For the text-containing cell, return its midpoint in (X, Y) coordinate format. 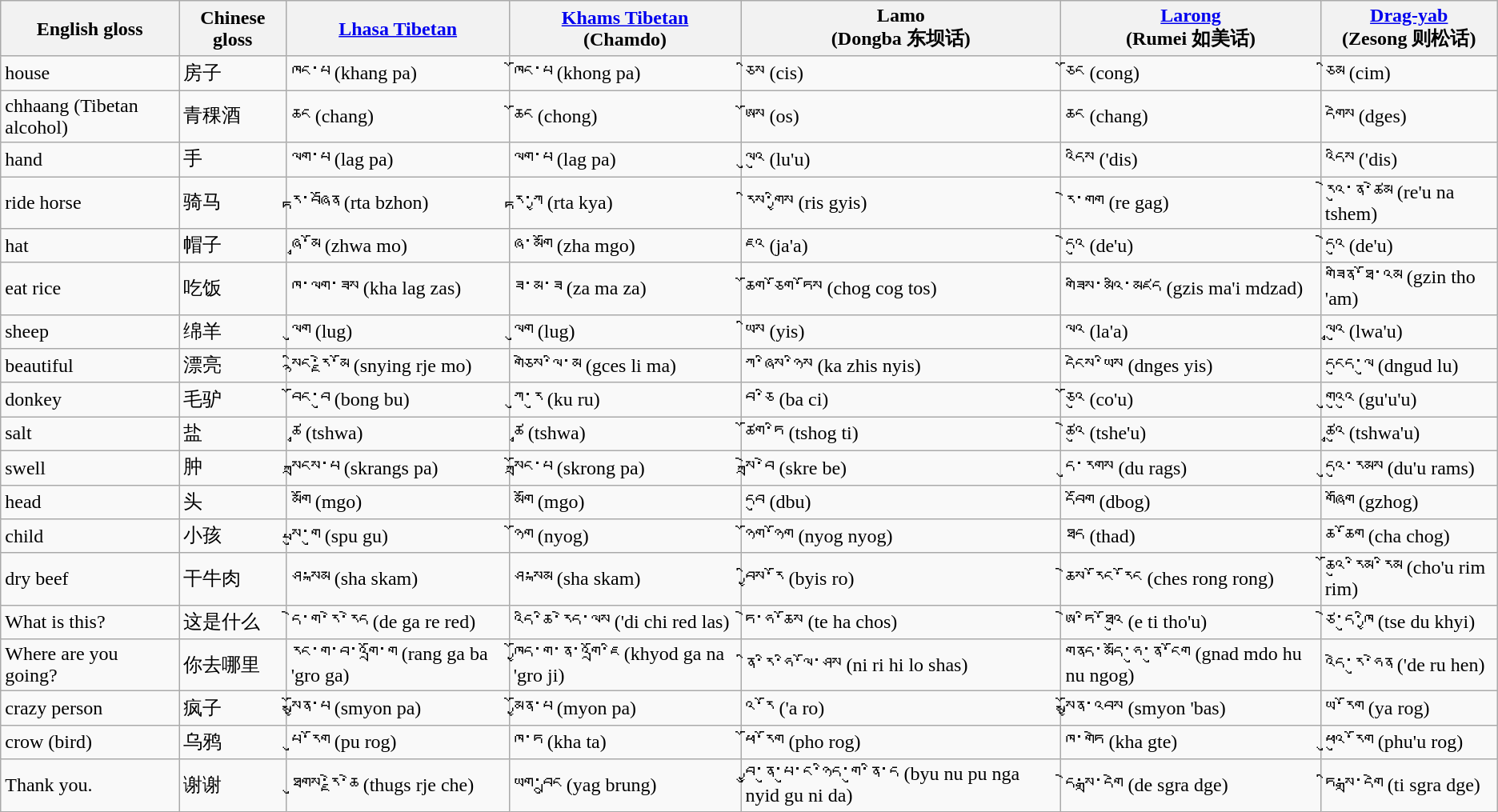
crow (bird) (90, 742)
ཆོའུ་རིམ་རིམ (cho'u rim rim) (1408, 579)
ཇའ (ja'a) (901, 246)
ཀ་ཞིས་ཉིས (ka zhis nyis) (901, 366)
ཅིམ (cim) (1408, 74)
What is this? (90, 622)
གཟིས་མའི་མཛད (gzis ma'i mdzad) (1191, 288)
ཆེས་རོང་རོང (ches rong rong) (1191, 579)
hand (90, 160)
ཉོག (nyog) (625, 536)
ཆོང (chong) (625, 117)
རེའུ་ན་ཚེམ (re'u na tshem) (1408, 202)
ཉོག་ཉོག (nyog nyog) (901, 536)
ཐུགས་རྗེ་ཆེ (thugs rje che) (398, 786)
བྱུ་ནུ་པུ་ང་ཉིད་གུ་ནི་ད (byu nu pu nga nyid gu ni da) (901, 786)
eat rice (90, 288)
ཅིས (cis) (901, 74)
干牛肉 (234, 579)
དེ་ག་རེ་རེད (de ga re red) (398, 622)
གཞོག (gzhog) (1408, 502)
house (90, 74)
child (90, 536)
ཕོ་རོག (pho rog) (901, 742)
སྐྲངས་པ (skrangs pa) (398, 467)
འདི་ཆི་རེད་ལས ('di chi red las) (625, 622)
ཆ་ཆོག (cha chog) (1408, 536)
བྱིས་རོ (byis ro) (901, 579)
རྟ་བཞོན (rta bzhon) (398, 202)
ཡ་རོག (ya rog) (1408, 709)
Lamo (Dongba 东坝话) (901, 29)
ཐད (thad) (1191, 536)
ཚྭའུ (tshwa'u) (1408, 434)
ཁ་ལག་ཟས (kha lag zas) (398, 288)
ཀུ་རུ (ku ru) (625, 400)
དེ་སྒྲ་དགེ (de sgra dge) (1191, 786)
ཙེ་དུ་ཁྱི (tse du khyi) (1408, 622)
Khams Tibetan (Chamdo) (625, 29)
dry beef (90, 579)
乌鸦 (234, 742)
འ་རོ ('a ro) (901, 709)
帽子 (234, 246)
དངུད་ལུ (dngud lu) (1408, 366)
你去哪里 (234, 666)
English gloss (90, 29)
donkey (90, 400)
head (90, 502)
房子 (234, 74)
དུའུ་རམས (du'u rams) (1408, 467)
绵羊 (234, 331)
ཡིས (yis) (901, 331)
Where are you going? (90, 666)
吃饭 (234, 288)
ཚོག་ཏི (tshog ti) (901, 434)
པུ་རོག (pu rog) (398, 742)
ཁོང་པ (khong pa) (625, 74)
ལྭའུ (lwa'u) (1408, 331)
ཁ་གཏེ (kha gte) (1191, 742)
སྐྲེ་བེ (skre be) (901, 467)
漂亮 (234, 366)
谢谢 (234, 786)
ཕུའུ་རོག (phu'u rog) (1408, 742)
ཅོང (cong) (1191, 74)
ཁྱོད་ག་ན་འགྲོ་ཇི (khyod ga na 'gro ji) (625, 666)
swell (90, 467)
ཚེའུ (tshe'u) (1191, 434)
ཡག་བྲུང (yag brung) (625, 786)
Lhasa Tibetan (398, 29)
ཞ་མགོ (zha mgo) (625, 246)
རེ་གག (re gag) (1191, 202)
ལུའུ (lu'u) (901, 160)
དུ་རགས (du rags) (1191, 467)
Chinese gloss (234, 29)
ལའ (la'a) (1191, 331)
crazy person (90, 709)
གནད་མདོ་ཧུ་ནུ་ངོག (gnad mdo hu nu ngog) (1191, 666)
ཞྭ་མོ (zhwa mo) (398, 246)
བ་ཅི (ba ci) (901, 400)
Drag-yab (Zesong 则松话) (1408, 29)
hat (90, 246)
疯子 (234, 709)
དབོག (dbog) (1191, 502)
གུའུའུ (gu'u'u) (1408, 400)
རྟ་ཀྱ (rta kya) (625, 202)
ཏེ་ཧ་ཆོས (te ha chos) (901, 622)
头 (234, 502)
ride horse (90, 202)
ཅོའུ (co'u) (1191, 400)
ཨོས (os) (901, 117)
肿 (234, 467)
བོང་བུ (bong bu) (398, 400)
ནི་རི་ཧི་ལོ་ཤས (ni ri hi lo shas) (901, 666)
ཁ་ཏ (kha ta) (625, 742)
骑马 (234, 202)
གཟིན་ཐོ་འམ (gzin tho 'am) (1408, 288)
སྨྱོན་པ (smyon pa) (398, 709)
ཟ་མ་ཟ (za ma za) (625, 288)
དབུ (dbu) (901, 502)
སྐྲོང་པ (skrong pa) (625, 467)
རང་ག་བ་འགྲོ་ག (rang ga ba 'gro ga) (398, 666)
小孩 (234, 536)
སྨྱོན་འབས (smyon 'bas) (1191, 709)
དགེས (dges) (1408, 117)
སྤུ་གུ (spu gu) (398, 536)
Larong (Rumei 如美话) (1191, 29)
དངེས་ཡིས (dnges yis) (1191, 366)
རིས་གྱིས (ris gyis) (901, 202)
མྱོན་པ (myon pa) (625, 709)
salt (90, 434)
ཏི་སྒྲ་དགེ (ti sgra dge) (1408, 786)
毛驴 (234, 400)
这是什么 (234, 622)
གཅེས་ལི་མ (gces li ma) (625, 366)
ཆོག་ཅོག་ཏོས (chog cog tos) (901, 288)
ཨེ་ཏི་ཐོའུ (e ti tho'u) (1191, 622)
ཁང་པ (khang pa) (398, 74)
sheep (90, 331)
འདེ་རུ་ཧེན ('de ru hen) (1408, 666)
青稞酒 (234, 117)
Thank you. (90, 786)
手 (234, 160)
盐 (234, 434)
སྙིང་རྗེ་མོ (snying rje mo) (398, 366)
beautiful (90, 366)
chhaang (Tibetan alcohol) (90, 117)
